Scan for the cell matching the given text and deliver its [x, y] coordinate at center. 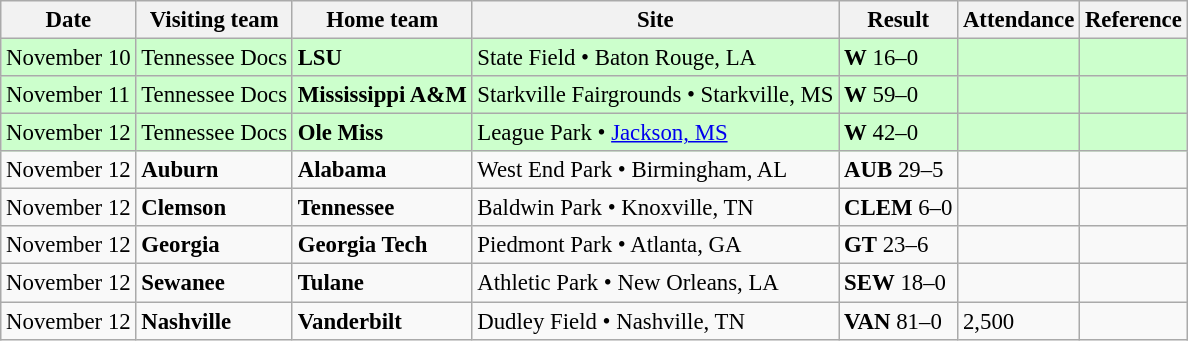
State Field • Baton Rouge, LA [656, 58]
Tulane [382, 283]
League Park • Jackson, MS [656, 133]
Visiting team [214, 20]
W 16–0 [898, 58]
2,500 [1019, 321]
Baldwin Park • Knoxville, TN [656, 208]
Site [656, 20]
November 10 [68, 58]
Athletic Park • New Orleans, LA [656, 283]
Attendance [1019, 20]
GT 23–6 [898, 245]
Sewanee [214, 283]
W 59–0 [898, 95]
Starkville Fairgrounds • Starkville, MS [656, 95]
Vanderbilt [382, 321]
Reference [1134, 20]
AUB 29–5 [898, 170]
CLEM 6–0 [898, 208]
Piedmont Park • Atlanta, GA [656, 245]
November 11 [68, 95]
West End Park • Birmingham, AL [656, 170]
LSU [382, 58]
VAN 81–0 [898, 321]
Georgia Tech [382, 245]
Dudley Field • Nashville, TN [656, 321]
Tennessee [382, 208]
Home team [382, 20]
Ole Miss [382, 133]
Mississippi A&M [382, 95]
Georgia [214, 245]
Clemson [214, 208]
Alabama [382, 170]
Nashville [214, 321]
SEW 18–0 [898, 283]
Result [898, 20]
Date [68, 20]
Auburn [214, 170]
W 42–0 [898, 133]
